Provide the (x, y) coordinate of the cell's center where the given text is located.  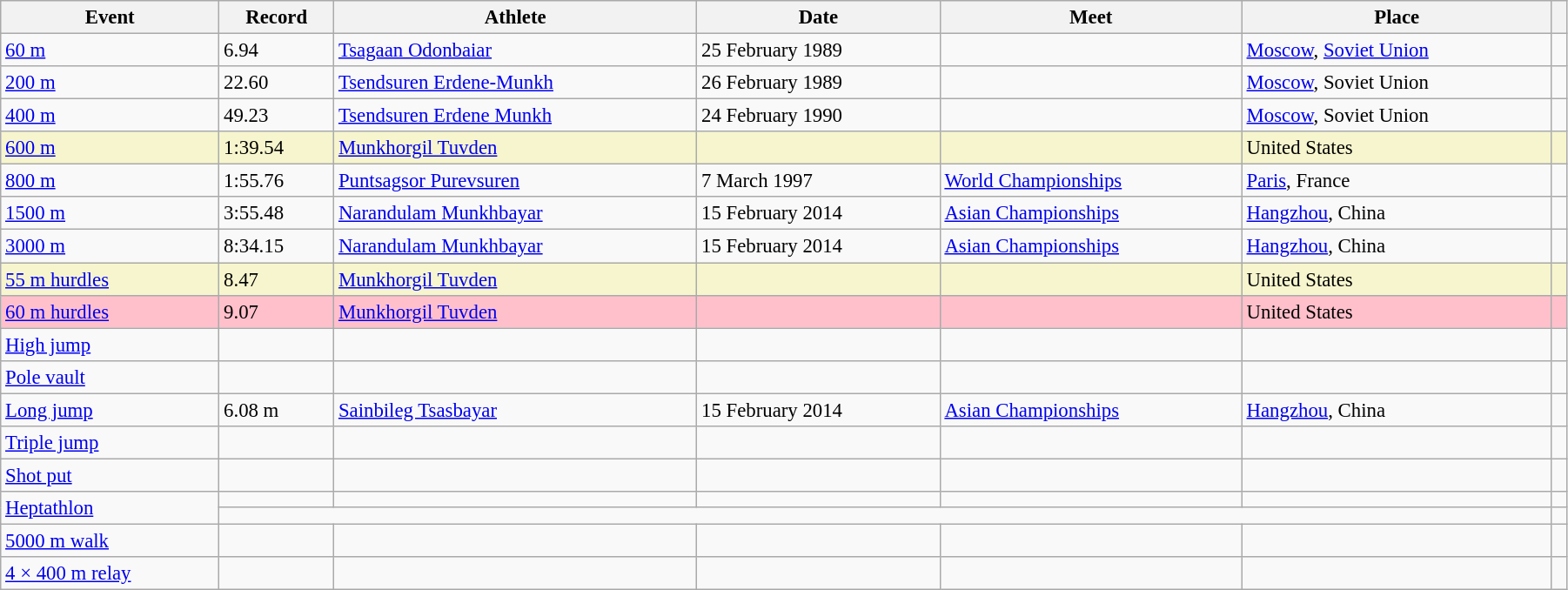
3:55.48 (277, 213)
Meet (1091, 17)
600 m (110, 148)
200 m (110, 83)
Shot put (110, 475)
800 m (110, 181)
Record (277, 17)
6.94 (277, 50)
8.47 (277, 279)
5000 m walk (110, 540)
6.08 m (277, 410)
1:39.54 (277, 148)
60 m hurdles (110, 312)
4 × 400 m relay (110, 573)
Tsagaan Odonbaiar (515, 50)
Athlete (515, 17)
9.07 (277, 312)
49.23 (277, 116)
Pole vault (110, 377)
Puntsagsor Purevsuren (515, 181)
Sainbileg Tsasbayar (515, 410)
Event (110, 17)
24 February 1990 (818, 116)
Place (1397, 17)
1:55.76 (277, 181)
Date (818, 17)
Triple jump (110, 443)
Tsendsuren Erdene Munkh (515, 116)
Paris, France (1397, 181)
Heptathlon (110, 508)
Tsendsuren Erdene-Munkh (515, 83)
Long jump (110, 410)
25 February 1989 (818, 50)
1500 m (110, 213)
High jump (110, 345)
22.60 (277, 83)
60 m (110, 50)
8:34.15 (277, 246)
400 m (110, 116)
World Championships (1091, 181)
26 February 1989 (818, 83)
3000 m (110, 246)
55 m hurdles (110, 279)
7 March 1997 (818, 181)
